From the cell containing the given text, extract its center point as [x, y] coordinate. 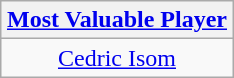
Cedric Isom [116, 58]
Most Valuable Player [116, 20]
